Return the [x, y] coordinate for the center point of the cell that contains the specified text.  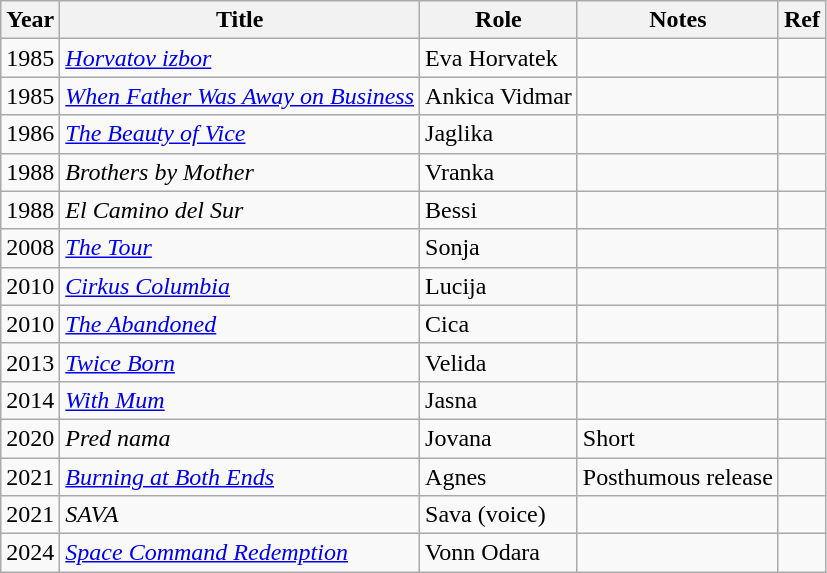
The Tour [240, 248]
SAVA [240, 515]
Ankica Vidmar [499, 96]
Cica [499, 324]
Agnes [499, 477]
2013 [30, 362]
When Father Was Away on Business [240, 96]
Velida [499, 362]
Sonja [499, 248]
Pred nama [240, 438]
The Abandoned [240, 324]
Vonn Odara [499, 553]
Title [240, 20]
Jaglika [499, 134]
Posthumous release [678, 477]
Short [678, 438]
With Mum [240, 400]
Lucija [499, 286]
Twice Born [240, 362]
The Beauty of Vice [240, 134]
2024 [30, 553]
Year [30, 20]
2020 [30, 438]
Ref [802, 20]
El Camino del Sur [240, 210]
Jasna [499, 400]
1986 [30, 134]
Cirkus Columbia [240, 286]
Vranka [499, 172]
Eva Horvatek [499, 58]
Notes [678, 20]
Space Command Redemption [240, 553]
Burning at Both Ends [240, 477]
Sava (voice) [499, 515]
Horvatov izbor [240, 58]
Role [499, 20]
Bessi [499, 210]
Brothers by Mother [240, 172]
Jovana [499, 438]
2014 [30, 400]
2008 [30, 248]
